Locate the cell with the specified text and output its [X, Y] center coordinate. 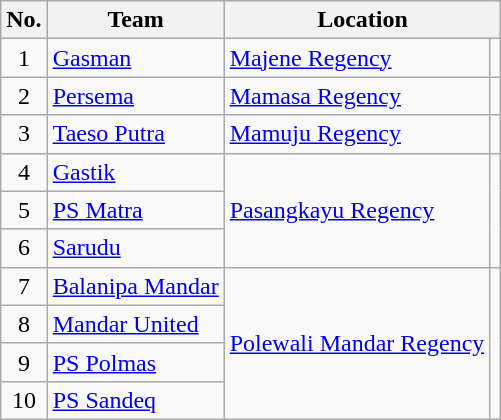
Pasangkayu Regency [357, 210]
PS Matra [136, 210]
8 [24, 324]
PS Polmas [136, 362]
7 [24, 286]
Gasman [136, 58]
Balanipa Mandar [136, 286]
PS Sandeq [136, 400]
3 [24, 134]
Gastik [136, 172]
1 [24, 58]
Persema [136, 96]
Location [362, 20]
Taeso Putra [136, 134]
Sarudu [136, 248]
6 [24, 248]
2 [24, 96]
Mandar United [136, 324]
Mamasa Regency [357, 96]
Majene Regency [357, 58]
5 [24, 210]
4 [24, 172]
Team [136, 20]
10 [24, 400]
Mamuju Regency [357, 134]
9 [24, 362]
Polewali Mandar Regency [357, 343]
No. [24, 20]
